Provide the [X, Y] coordinate of the cell's center where the given text is located.  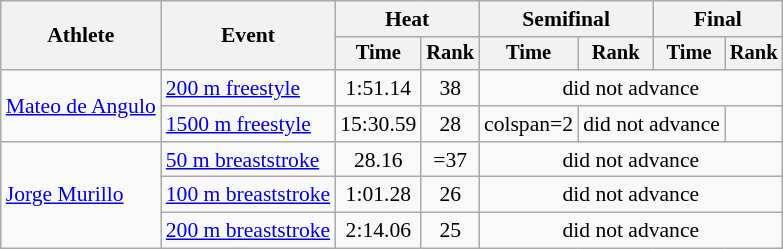
Jorge Murillo [81, 196]
28.16 [378, 160]
colspan=2 [528, 124]
28 [450, 124]
38 [450, 88]
Mateo de Angulo [81, 106]
1:51.14 [378, 88]
Final [718, 19]
Event [248, 36]
Heat [407, 19]
200 m breaststroke [248, 231]
50 m breaststroke [248, 160]
15:30.59 [378, 124]
Semifinal [566, 19]
1500 m freestyle [248, 124]
26 [450, 195]
Athlete [81, 36]
2:14.06 [378, 231]
1:01.28 [378, 195]
25 [450, 231]
200 m freestyle [248, 88]
100 m breaststroke [248, 195]
=37 [450, 160]
